Locate the cell with the specified text and output its [X, Y] center coordinate. 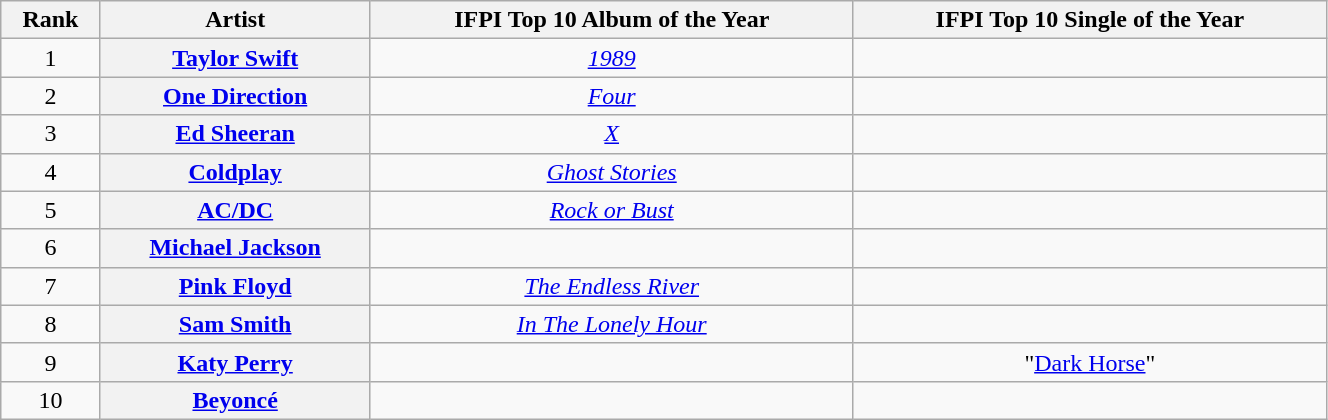
Pink Floyd [235, 286]
Four [612, 96]
Katy Perry [235, 362]
9 [50, 362]
Ed Sheeran [235, 134]
1989 [612, 58]
1 [50, 58]
Artist [235, 20]
IFPI Top 10 Single of the Year [1090, 20]
7 [50, 286]
8 [50, 324]
"Dark Horse" [1090, 362]
2 [50, 96]
X [612, 134]
5 [50, 210]
6 [50, 248]
4 [50, 172]
Coldplay [235, 172]
Taylor Swift [235, 58]
AC/DC [235, 210]
One Direction [235, 96]
Michael Jackson [235, 248]
Beyoncé [235, 400]
In The Lonely Hour [612, 324]
Rock or Bust [612, 210]
Ghost Stories [612, 172]
The Endless River [612, 286]
Sam Smith [235, 324]
3 [50, 134]
10 [50, 400]
Rank [50, 20]
IFPI Top 10 Album of the Year [612, 20]
